Search for the cell housing the specified text and yield its [x, y] center coordinate. 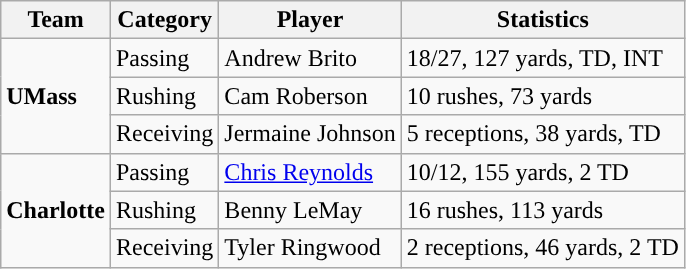
Tyler Ringwood [310, 248]
Team [56, 20]
18/27, 127 yards, TD, INT [542, 58]
Benny LeMay [310, 210]
5 receptions, 38 yards, TD [542, 134]
Chris Reynolds [310, 172]
2 receptions, 46 yards, 2 TD [542, 248]
UMass [56, 96]
10 rushes, 73 yards [542, 96]
Statistics [542, 20]
10/12, 155 yards, 2 TD [542, 172]
Jermaine Johnson [310, 134]
Andrew Brito [310, 58]
Charlotte [56, 210]
Category [164, 20]
16 rushes, 113 yards [542, 210]
Cam Roberson [310, 96]
Player [310, 20]
